Find where the given text appears and provide that cell's center as (X, Y) coordinate. 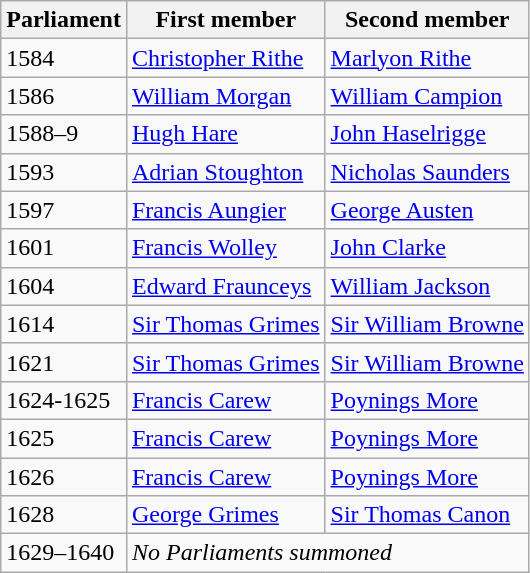
1625 (64, 438)
1586 (64, 96)
1621 (64, 362)
Marlyon Rithe (427, 58)
No Parliaments summoned (328, 553)
Nicholas Saunders (427, 172)
Christopher Rithe (226, 58)
1584 (64, 58)
1588–9 (64, 134)
William Campion (427, 96)
Adrian Stoughton (226, 172)
Sir Thomas Canon (427, 515)
1601 (64, 248)
1593 (64, 172)
George Austen (427, 210)
Francis Wolley (226, 248)
1624-1625 (64, 400)
Francis Aungier (226, 210)
1597 (64, 210)
1628 (64, 515)
Edward Fraunceys (226, 286)
1604 (64, 286)
First member (226, 20)
Hugh Hare (226, 134)
William Morgan (226, 96)
George Grimes (226, 515)
John Clarke (427, 248)
1614 (64, 324)
1629–1640 (64, 553)
1626 (64, 477)
John Haselrigge (427, 134)
Parliament (64, 20)
Second member (427, 20)
William Jackson (427, 286)
